For the text-containing cell, return its midpoint in (X, Y) coordinate format. 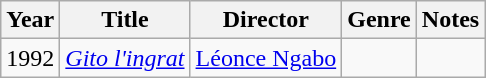
Year (30, 20)
Gito l'ingrat (125, 58)
1992 (30, 58)
Léonce Ngabo (266, 58)
Director (266, 20)
Notes (450, 20)
Title (125, 20)
Genre (380, 20)
